Detect which cell encompasses the target text, then output its [X, Y] center coordinate. 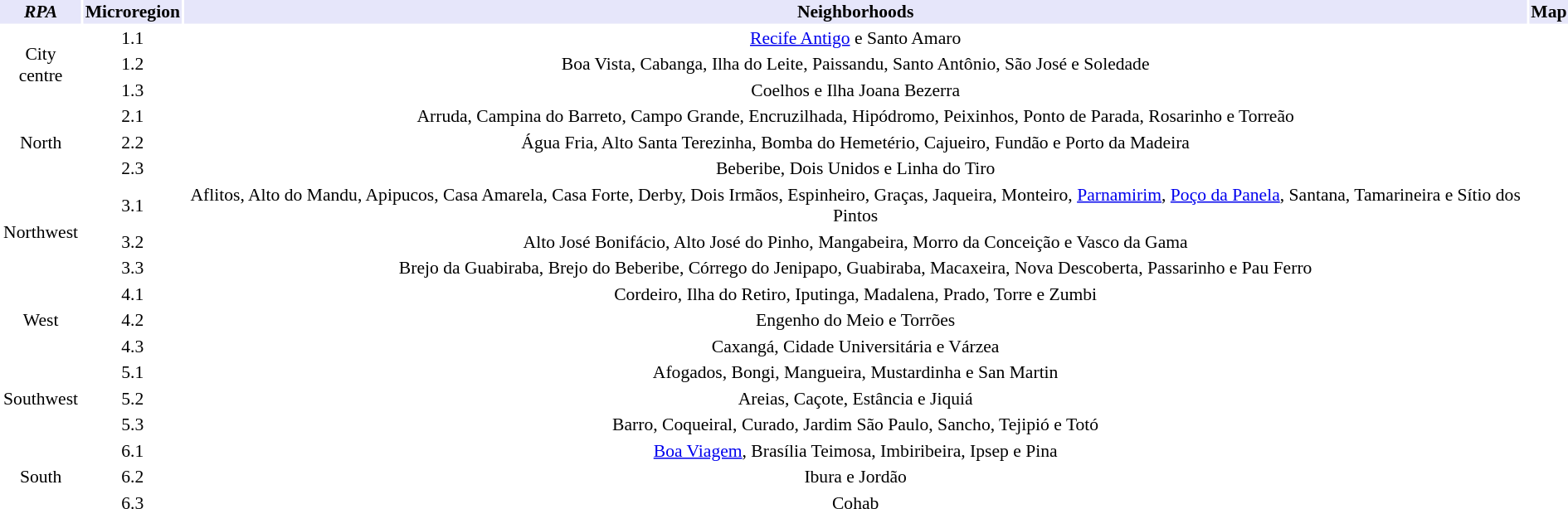
Alto José Bonifácio, Alto José do Pinho, Mangabeira, Morro da Conceição e Vasco da Gama [855, 242]
4.3 [133, 347]
3.1 [133, 205]
Beberibe, Dois Unidos e Linha do Tiro [855, 168]
2.2 [133, 143]
2.1 [133, 116]
Cordeiro, Ilha do Retiro, Iputinga, Madalena, Prado, Torre e Zumbi [855, 293]
3.2 [133, 242]
Boa Viagem, Brasília Teimosa, Imbiribeira, Ipsep e Pina [855, 451]
Areias, Caçote, Estância e Jiquiá [855, 398]
Northwest [41, 230]
North [41, 143]
Coelhos e Ilha Joana Bezerra [855, 90]
1.2 [133, 64]
2.3 [133, 168]
1.3 [133, 90]
Ibura e Jordão [855, 477]
3.3 [133, 268]
4.2 [133, 320]
Neighborhoods [855, 12]
Caxangá, Cidade Universitária e Várzea [855, 347]
5.1 [133, 372]
Engenho do Meio e Torrões [855, 320]
Microregion [133, 12]
Afogados, Bongi, Mangueira, Mustardinha e San Martin [855, 372]
City centre [41, 65]
Recife Antigo e Santo Amaro [855, 38]
6.1 [133, 451]
5.2 [133, 398]
1.1 [133, 38]
Map [1549, 12]
Brejo da Guabiraba, Brejo do Beberibe, Córrego do Jenipapo, Guabiraba, Macaxeira, Nova Descoberta, Passarinho e Pau Ferro [855, 268]
5.3 [133, 424]
RPA [41, 12]
6.2 [133, 477]
Água Fria, Alto Santa Terezinha, Bomba do Hemetério, Cajueiro, Fundão e Porto da Madeira [855, 143]
West [41, 320]
Boa Vista, Cabanga, Ilha do Leite, Paissandu, Santo Antônio, São José e Soledade [855, 64]
Barro, Coqueiral, Curado, Jardim São Paulo, Sancho, Tejipió e Totó [855, 424]
4.1 [133, 293]
Southwest [41, 399]
Arruda, Campina do Barreto, Campo Grande, Encruzilhada, Hipódromo, Peixinhos, Ponto de Parada, Rosarinho e Torreão [855, 116]
